Determine the [X, Y] coordinate at the center of the cell enclosing the given text.  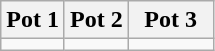
Pot 1 [33, 20]
Pot 2 [96, 20]
Pot 3 [170, 20]
